Locate the cell with the specified text and output its (X, Y) center coordinate. 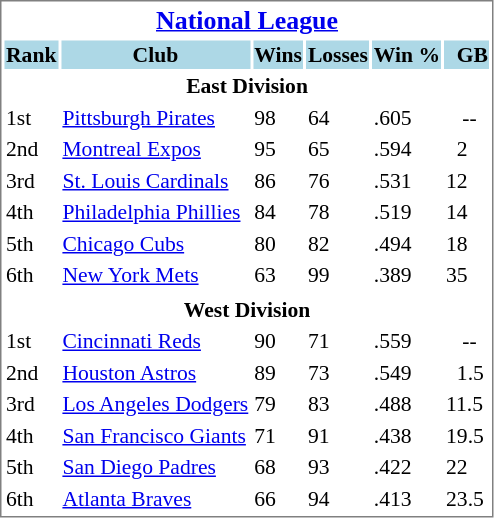
Pittsburgh Pirates (156, 118)
Atlanta Braves (156, 498)
.438 (406, 436)
Losses (338, 54)
San Francisco Giants (156, 436)
35 (468, 275)
Wins (278, 54)
91 (338, 436)
23.5 (468, 498)
94 (338, 498)
76 (338, 180)
98 (278, 118)
.549 (406, 372)
.519 (406, 212)
Los Angeles Dodgers (156, 404)
84 (278, 212)
.559 (406, 341)
West Division (246, 310)
78 (338, 212)
99 (338, 275)
San Diego Padres (156, 467)
GB (468, 54)
.605 (406, 118)
93 (338, 467)
68 (278, 467)
79 (278, 404)
1.5 (468, 372)
83 (338, 404)
22 (468, 467)
.389 (406, 275)
Win % (406, 54)
18 (468, 244)
86 (278, 180)
63 (278, 275)
80 (278, 244)
11.5 (468, 404)
Houston Astros (156, 372)
89 (278, 372)
Rank (30, 54)
64 (338, 118)
.422 (406, 467)
14 (468, 212)
19.5 (468, 436)
.531 (406, 180)
.413 (406, 498)
65 (338, 149)
Montreal Expos (156, 149)
73 (338, 372)
New York Mets (156, 275)
St. Louis Cardinals (156, 180)
Cincinnati Reds (156, 341)
66 (278, 498)
.494 (406, 244)
Philadelphia Phillies (156, 212)
12 (468, 180)
95 (278, 149)
Club (156, 54)
National League (246, 20)
2 (468, 149)
.594 (406, 149)
East Division (246, 86)
Chicago Cubs (156, 244)
82 (338, 244)
.488 (406, 404)
90 (278, 341)
